Find where the given text appears and provide that cell's center as (x, y) coordinate. 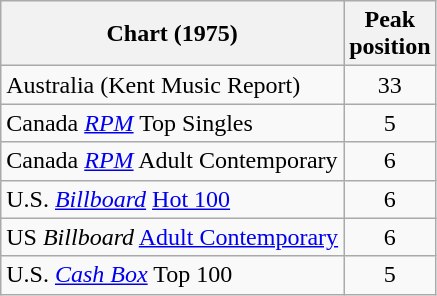
Australia (Kent Music Report) (172, 85)
U.S. Billboard Hot 100 (172, 199)
Chart (1975) (172, 34)
Peakposition (390, 34)
US Billboard Adult Contemporary (172, 237)
Canada RPM Top Singles (172, 123)
33 (390, 85)
Canada RPM Adult Contemporary (172, 161)
U.S. Cash Box Top 100 (172, 275)
